Detect which cell encompasses the target text, then output its (X, Y) center coordinate. 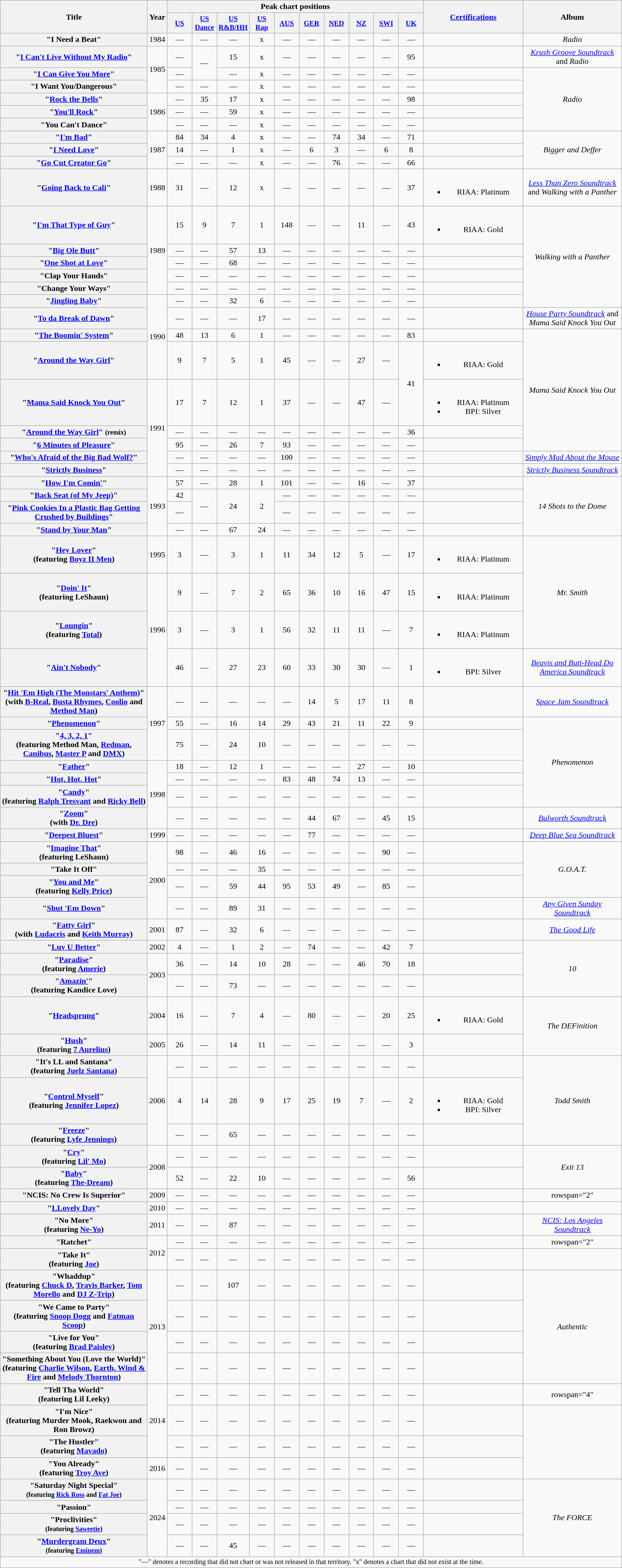
2016 (157, 1468)
1995 (157, 555)
80 (312, 1015)
Less Than Zero Soundtrack and Walking with a Panther (572, 188)
Walking with a Panther (572, 257)
"The Hustler"(featuring Mavado) (74, 1446)
"6 Minutes of Pleasure" (74, 445)
"Around the Way Girl" (remix) (74, 432)
2001 (157, 930)
"Go Cut Creator Go" (74, 163)
GER (312, 23)
1999 (157, 835)
2002 (157, 947)
1998 (157, 794)
1990 (157, 337)
"Father" (74, 766)
BPI: Silver (473, 668)
"You'll Rock" (74, 112)
Authentic (572, 1327)
"Clap Your Hands" (74, 276)
"Fatty Girl"(with Ludacris and Keith Murray) (74, 930)
29 (286, 723)
73 (233, 985)
1986 (157, 112)
USRap (262, 23)
"Live for You"(featuring Brad Paisley) (74, 1342)
"Phenomenon" (74, 723)
1989 (157, 251)
2011 (157, 1225)
"Hit 'Em High (The Monstars' Anthem)"(with B-Real, Busta Rhymes, Coolio and Method Man) (74, 702)
Strictly Business Soundtrack (572, 470)
"Deepest Bluest" (74, 835)
148 (286, 225)
"LLovely Day" (74, 1208)
2024 (157, 1517)
"Around the Way Girl" (74, 360)
"Passion" (74, 1507)
2012 (157, 1253)
2010 (157, 1208)
"I Need Love" (74, 150)
2013 (157, 1327)
2014 (157, 1420)
Bigger and Deffer (572, 150)
"We Came to Party"(featuring Snoop Dogg and Fatman Scoop) (74, 1316)
2004 (157, 1015)
53 (312, 886)
Simply Mad About the Mouse (572, 457)
"Pink Cookies In a Plastic Bag Getting Crushed by Buildings" (74, 513)
70 (386, 964)
Year (157, 17)
Krush Groove Soundtrack and Radio (572, 57)
"Luv U Better" (74, 947)
UK (411, 23)
1997 (157, 723)
Any Given Sunday Soundtrack (572, 908)
19 (336, 1101)
"Rock the Bells" (74, 99)
2000 (157, 880)
1993 (157, 506)
RIAA: PlatinumBPI: Silver (473, 402)
rowspan="4" (572, 1394)
14 Shots to the Dome (572, 506)
"Saturday Night Special"(featuring Rick Ross and Fat Joe) (74, 1490)
Exit 13 (572, 1167)
1991 (157, 428)
Space Jam Soundtrack (572, 702)
"Baby"(featuring The-Dream) (74, 1178)
101 (286, 482)
55 (179, 723)
"Tell Tha World"(featuring Lil Leeky) (74, 1394)
23 (262, 668)
The DEFinition (572, 1026)
Certifications (473, 17)
"4, 3, 2, 1"(featuring Method Man, Redman, Canibus, Master P and DMX) (74, 745)
Mama Said Knock You Out (572, 390)
Album (572, 17)
NCIS: Los Angeles Soundtrack (572, 1225)
"Take It"(featuring Joe) (74, 1259)
89 (233, 908)
SWI (386, 23)
"Loungin"(featuring Total) (74, 630)
"Murdergram Deux"(featuring Eminem) (74, 1545)
"Imagine That"(featuring LeShaun) (74, 852)
AUS (286, 23)
"I'm Nice"(featuring Murder Mook, Raekwon and Ron Browz) (74, 1420)
41 (411, 384)
"NCIS: No Crew Is Superior" (74, 1195)
"I Can't Live Without My Radio" (74, 57)
"Headsprung" (74, 1015)
107 (233, 1285)
Peak chart positions (295, 7)
Bulworth Soundtrack (572, 818)
"Paradise"(featuring Amerie) (74, 964)
US (179, 23)
The FORCE (572, 1517)
USR&B/HH (233, 23)
"—" denotes a recording that did not chart or was not released in that territory. "x" denotes a chart that did not exist at the time. (311, 1562)
Title (74, 17)
66 (411, 163)
100 (286, 457)
"Amazin'"(featuring Kandice Love) (74, 985)
Mr. Smith (572, 592)
Todd Smith (572, 1101)
2006 (157, 1101)
Beavis and Butt-Head Do America Soundtrack (572, 668)
House Party Soundtrack and Mama Said Knock You Out (572, 318)
1996 (157, 630)
1984 (157, 40)
"Zoom"(with Dr. Dre) (74, 818)
Deep Blue Sea Soundtrack (572, 835)
85 (386, 886)
"The Boomin' System" (74, 335)
"Ratchet" (74, 1242)
"I Want You/Dangerous" (74, 86)
"Something About You (Love the World)"(featuring Charlie Wilson, Earth, Wind & Fire and Melody Thornton) (74, 1368)
"Shut 'Em Down" (74, 908)
"Stand by Your Man" (74, 530)
"Hush"(featuring 7 Aurelius) (74, 1045)
"Big Ole Butt" (74, 250)
The Good Life (572, 930)
"Ain't Nobody" (74, 668)
"Candy"(featuring Ralph Tresvant and Ricky Bell) (74, 796)
"Jingling Baby" (74, 301)
68 (233, 263)
"Whaddup"(featuring Chuck D, Travis Barker, Tom Morello and DJ Z-Trip) (74, 1285)
"I'm That Type of Guy" (74, 225)
"Back Seat (of My Jeep)" (74, 495)
"Hot, Hot, Hot" (74, 779)
1987 (157, 150)
"Freeze"(featuring Lyfe Jennings) (74, 1134)
77 (312, 835)
"Cry"(featuring Lil' Mo) (74, 1156)
21 (336, 723)
NZ (362, 23)
2005 (157, 1045)
G.O.A.T. (572, 869)
76 (336, 163)
"You Already" (featuring Troy Ave) (74, 1468)
90 (386, 852)
20 (386, 1015)
"I Can Give You More" (74, 74)
RIAA: GoldBPI: Silver (473, 1101)
"Going Back to Cali" (74, 188)
"Doin' It"(featuring LeShaun) (74, 592)
"No More"(featuring Ne-Yo) (74, 1225)
60 (286, 668)
33 (312, 668)
"Hey Lover"(featuring Boyz II Men) (74, 555)
"To da Break of Dawn" (74, 318)
"You Can't Dance" (74, 124)
2008 (157, 1167)
2009 (157, 1195)
"I'm Bad" (74, 137)
75 (179, 745)
"You and Me"(featuring Kelly Price) (74, 886)
"How I'm Comin'" (74, 482)
"It's LL and Santana"(featuring Juelz Santana) (74, 1067)
USDance (205, 23)
49 (336, 886)
1988 (157, 188)
"Change Your Ways" (74, 288)
"I Need a Beat" (74, 40)
"Take It Off" (74, 869)
93 (286, 445)
84 (179, 137)
52 (179, 1178)
"Strictly Business" (74, 470)
"Control Myself"(featuring Jennifer Lopez) (74, 1101)
2003 (157, 975)
NED (336, 23)
"Proclivities"(featuring Saweetie) (74, 1524)
Phenomenon (572, 762)
"Mama Said Knock You Out" (74, 402)
1985 (157, 69)
71 (411, 137)
"One Shot at Love" (74, 263)
"Who's Afraid of the Big Bad Wolf?" (74, 457)
